Identify which cell holds the provided text, then report its (X, Y) central coordinate. 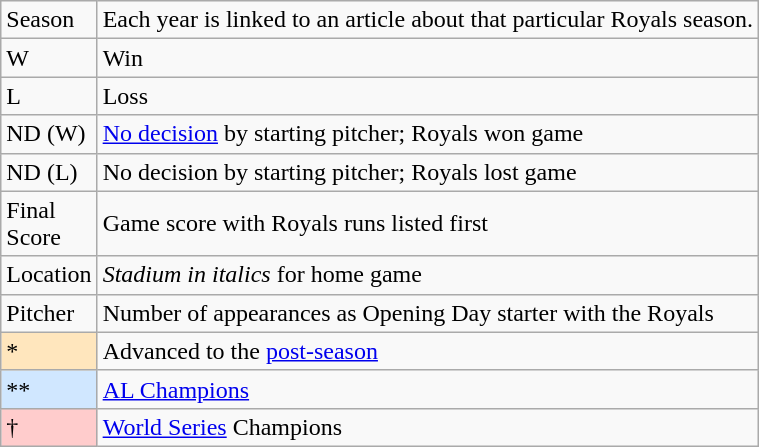
AL Champions (428, 389)
Number of appearances as Opening Day starter with the Royals (428, 313)
** (49, 389)
Location (49, 275)
L (49, 96)
World Series Champions (428, 427)
Win (428, 58)
Advanced to the post-season (428, 351)
Season (49, 20)
ND (W) (49, 134)
FinalScore (49, 224)
* (49, 351)
Each year is linked to an article about that particular Royals season. (428, 20)
Stadium in italics for home game (428, 275)
† (49, 427)
Pitcher (49, 313)
No decision by starting pitcher; Royals lost game (428, 172)
No decision by starting pitcher; Royals won game (428, 134)
Loss (428, 96)
W (49, 58)
ND (L) (49, 172)
Game score with Royals runs listed first (428, 224)
